Find where the given text appears and provide that cell's center as [X, Y] coordinate. 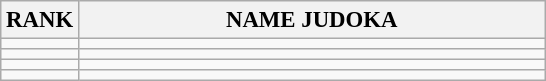
RANK [40, 20]
NAME JUDOKA [312, 20]
